From the cell containing the given text, extract its center point as (x, y) coordinate. 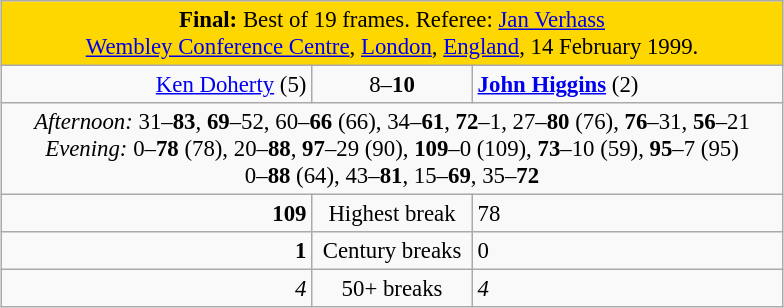
Highest break (392, 214)
Century breaks (392, 251)
Final: Best of 19 frames. Referee: Jan Verhass Wembley Conference Centre, London, England, 14 February 1999. (392, 34)
1 (156, 251)
Ken Doherty (5) (156, 85)
50+ breaks (392, 289)
109 (156, 214)
8–10 (392, 85)
John Higgins (2) (628, 85)
0 (628, 251)
78 (628, 214)
